Provide the [x, y] coordinate of the cell's center where the given text is located.  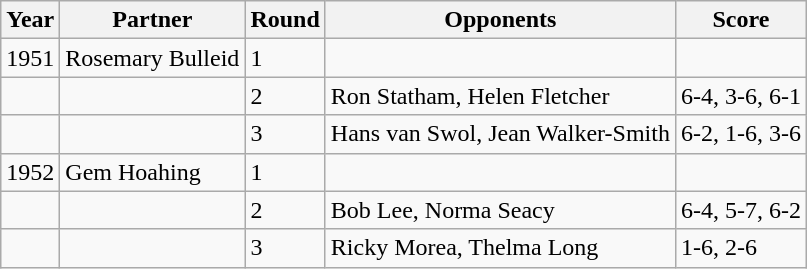
Gem Hoahing [152, 172]
6-4, 5-7, 6-2 [740, 210]
Ricky Morea, Thelma Long [500, 248]
Round [285, 20]
1952 [30, 172]
Opponents [500, 20]
1951 [30, 58]
6-2, 1-6, 3-6 [740, 134]
Rosemary Bulleid [152, 58]
Hans van Swol, Jean Walker-Smith [500, 134]
Year [30, 20]
Ron Statham, Helen Fletcher [500, 96]
Score [740, 20]
Partner [152, 20]
Bob Lee, Norma Seacy [500, 210]
6-4, 3-6, 6-1 [740, 96]
1-6, 2-6 [740, 248]
